Search for the cell housing the specified text and yield its (X, Y) center coordinate. 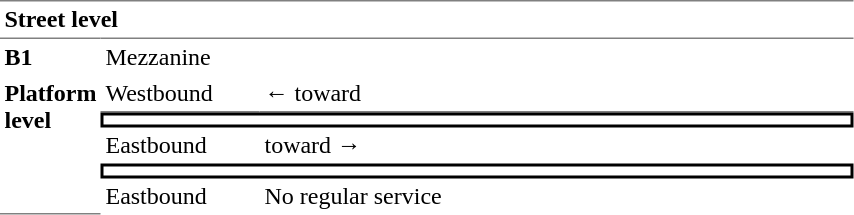
Westbound (180, 94)
← toward (557, 94)
toward → (557, 146)
B1 (50, 57)
Street level (427, 19)
No regular service (557, 196)
Mezzanine (478, 57)
Platform level (50, 145)
